For the text-containing cell, return its midpoint in (x, y) coordinate format. 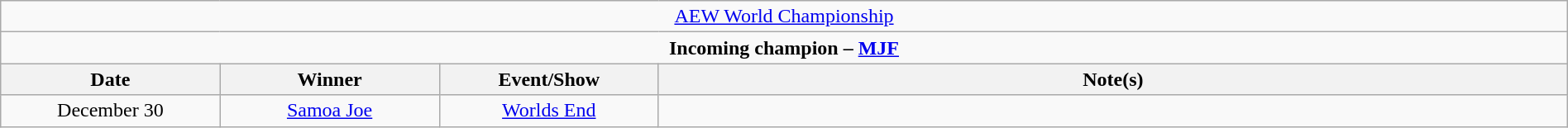
Worlds End (549, 111)
December 30 (111, 111)
Note(s) (1113, 79)
Date (111, 79)
Winner (329, 79)
Event/Show (549, 79)
AEW World Championship (784, 17)
Samoa Joe (329, 111)
Incoming champion – MJF (784, 48)
